Locate the cell with the specified text and output its (X, Y) center coordinate. 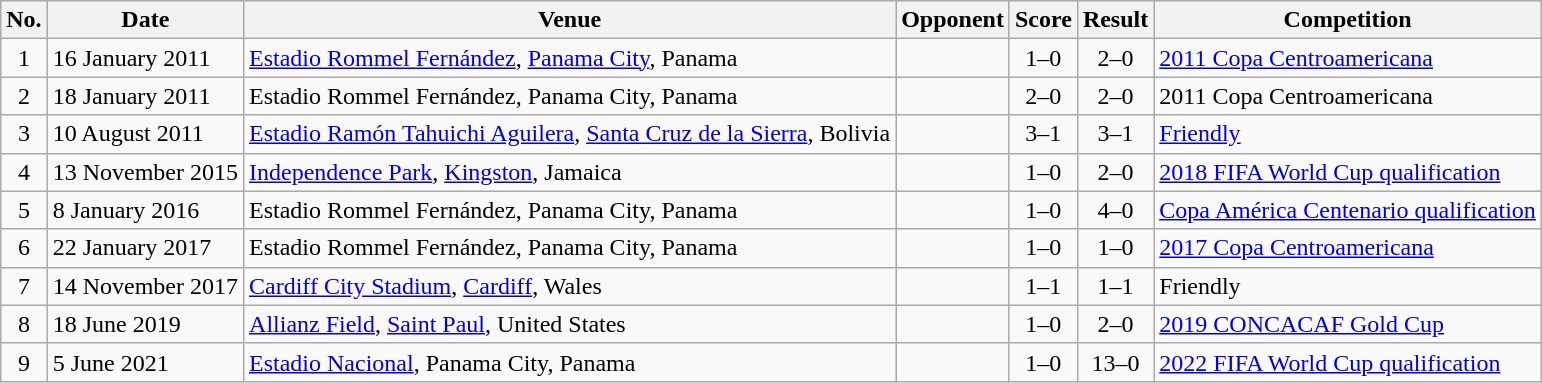
5 June 2021 (145, 362)
2017 Copa Centroamericana (1348, 248)
Opponent (953, 20)
4 (24, 172)
2019 CONCACAF Gold Cup (1348, 324)
Score (1043, 20)
2018 FIFA World Cup qualification (1348, 172)
8 January 2016 (145, 210)
Result (1115, 20)
8 (24, 324)
Competition (1348, 20)
1 (24, 58)
No. (24, 20)
13 November 2015 (145, 172)
Cardiff City Stadium, Cardiff, Wales (570, 286)
10 August 2011 (145, 134)
5 (24, 210)
Estadio Ramón Tahuichi Aguilera, Santa Cruz de la Sierra, Bolivia (570, 134)
4–0 (1115, 210)
2 (24, 96)
3 (24, 134)
18 January 2011 (145, 96)
18 June 2019 (145, 324)
13–0 (1115, 362)
6 (24, 248)
9 (24, 362)
Venue (570, 20)
Allianz Field, Saint Paul, United States (570, 324)
Copa América Centenario qualification (1348, 210)
Date (145, 20)
22 January 2017 (145, 248)
16 January 2011 (145, 58)
2022 FIFA World Cup qualification (1348, 362)
Independence Park, Kingston, Jamaica (570, 172)
7 (24, 286)
Estadio Nacional, Panama City, Panama (570, 362)
14 November 2017 (145, 286)
